Provide the (X, Y) coordinate of the cell's center where the given text is located.  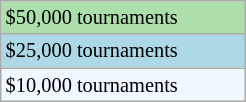
$25,000 tournaments (124, 51)
$10,000 tournaments (124, 85)
$50,000 tournaments (124, 17)
